Identify which cell holds the provided text, then report its [x, y] central coordinate. 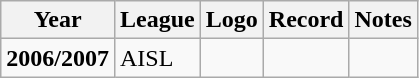
Logo [232, 20]
Record [306, 20]
AISL [157, 58]
Year [58, 20]
2006/2007 [58, 58]
Notes [383, 20]
League [157, 20]
